Return (x, y) of the center of cell containing provided text 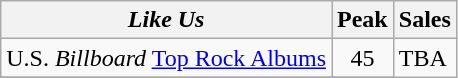
Sales (424, 20)
Peak (363, 20)
Like Us (166, 20)
45 (363, 58)
TBA (424, 58)
U.S. Billboard Top Rock Albums (166, 58)
